Detect which cell encompasses the target text, then output its (X, Y) center coordinate. 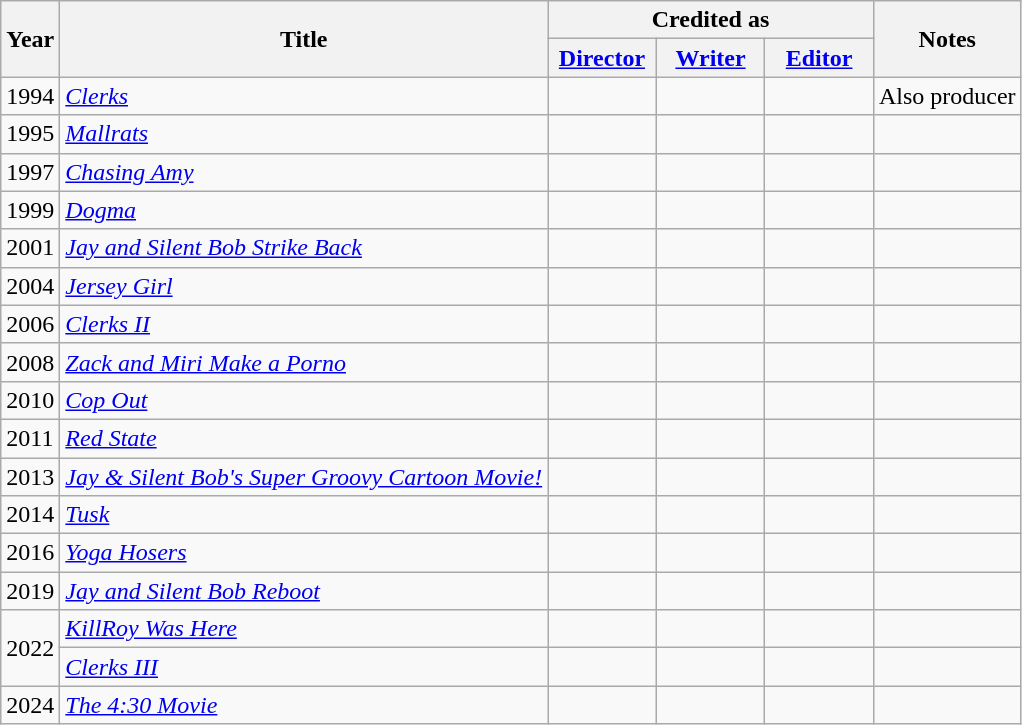
2010 (30, 400)
Dogma (304, 210)
Clerks (304, 96)
Also producer (947, 96)
Mallrats (304, 134)
Jay and Silent Bob Strike Back (304, 248)
Editor (820, 58)
2024 (30, 705)
Notes (947, 39)
Jay & Silent Bob's Super Groovy Cartoon Movie! (304, 477)
2004 (30, 286)
2006 (30, 324)
Cop Out (304, 400)
2011 (30, 438)
2001 (30, 248)
Chasing Amy (304, 172)
Jersey Girl (304, 286)
2008 (30, 362)
Yoga Hosers (304, 553)
Year (30, 39)
KillRoy Was Here (304, 629)
Clerks III (304, 667)
1997 (30, 172)
1995 (30, 134)
Jay and Silent Bob Reboot (304, 591)
The 4:30 Movie (304, 705)
2016 (30, 553)
Director (602, 58)
Credited as (711, 20)
2013 (30, 477)
2019 (30, 591)
1994 (30, 96)
1999 (30, 210)
2014 (30, 515)
Zack and Miri Make a Porno (304, 362)
Writer (710, 58)
Tusk (304, 515)
2022 (30, 648)
Clerks II (304, 324)
Title (304, 39)
Red State (304, 438)
